Return the [x, y] coordinate for the center point of the cell that contains the specified text.  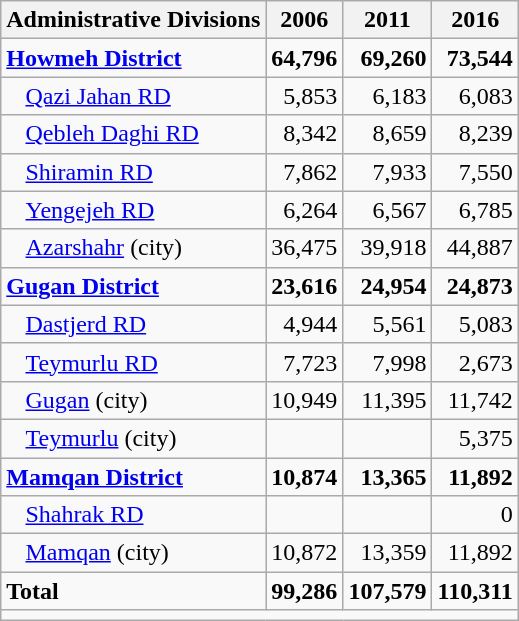
73,544 [475, 58]
23,616 [304, 286]
5,375 [475, 438]
4,944 [304, 324]
10,872 [304, 553]
2016 [475, 20]
39,918 [388, 248]
7,550 [475, 172]
69,260 [388, 58]
Howmeh District [134, 58]
13,365 [388, 477]
6,183 [388, 96]
0 [475, 515]
2,673 [475, 362]
Yengejeh RD [134, 210]
6,567 [388, 210]
110,311 [475, 591]
Dastjerd RD [134, 324]
10,874 [304, 477]
Teymurlu RD [134, 362]
5,853 [304, 96]
Shiramin RD [134, 172]
7,998 [388, 362]
Azarshahr (city) [134, 248]
6,264 [304, 210]
6,785 [475, 210]
Administrative Divisions [134, 20]
7,933 [388, 172]
36,475 [304, 248]
7,862 [304, 172]
8,659 [388, 134]
6,083 [475, 96]
64,796 [304, 58]
10,949 [304, 400]
Gugan District [134, 286]
8,239 [475, 134]
24,873 [475, 286]
Shahrak RD [134, 515]
Qebleh Daghi RD [134, 134]
2011 [388, 20]
Teymurlu (city) [134, 438]
11,742 [475, 400]
99,286 [304, 591]
7,723 [304, 362]
5,561 [388, 324]
44,887 [475, 248]
11,395 [388, 400]
Mamqan (city) [134, 553]
5,083 [475, 324]
Gugan (city) [134, 400]
8,342 [304, 134]
Qazi Jahan RD [134, 96]
107,579 [388, 591]
Total [134, 591]
24,954 [388, 286]
13,359 [388, 553]
2006 [304, 20]
Mamqan District [134, 477]
